Detect which cell encompasses the target text, then output its (X, Y) center coordinate. 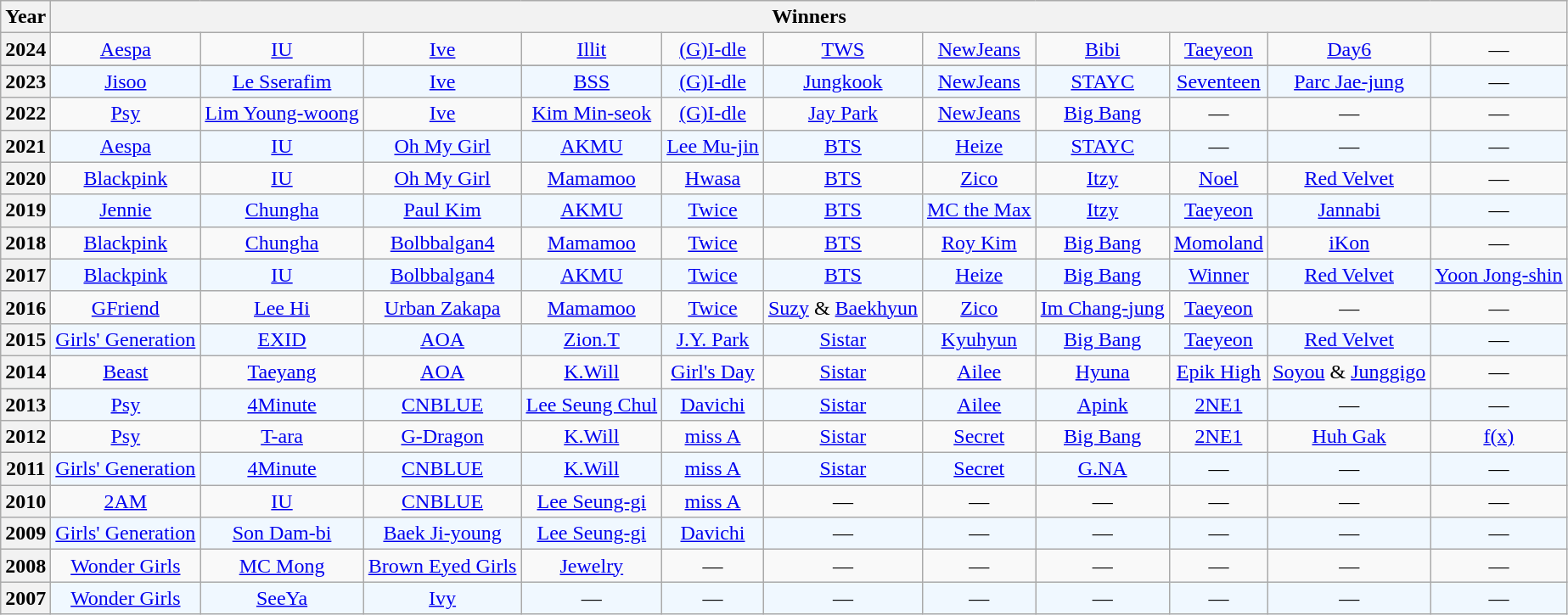
Lee Mu-jin (713, 146)
Lim Young-woong (282, 114)
Urban Zakapa (442, 307)
Jannabi (1350, 210)
EXID (282, 339)
Jisoo (126, 81)
Yoon Jong-shin (1499, 275)
GFriend (126, 307)
2020 (25, 178)
MC Mong (282, 566)
Le Sserafim (282, 81)
Seventeen (1218, 81)
Year (25, 17)
MC the Max (979, 210)
Ivy (442, 598)
Jennie (126, 210)
2010 (25, 501)
2015 (25, 339)
Huh Gak (1350, 437)
Jewelry (592, 566)
Hwasa (713, 178)
Parc Jae-jung (1350, 81)
Baek Ji-young (442, 534)
Winners (809, 17)
Soyou & Junggigo (1350, 372)
Paul Kim (442, 210)
f(x) (1499, 437)
2011 (25, 469)
2014 (25, 372)
Lee Seung Chul (592, 405)
Jungkook (842, 81)
Apink (1102, 405)
2017 (25, 275)
2022 (25, 114)
G-Dragon (442, 437)
2016 (25, 307)
Kim Min-seok (592, 114)
2008 (25, 566)
Hyuna (1102, 372)
Im Chang-jung (1102, 307)
Momoland (1218, 243)
Illit (592, 49)
2021 (25, 146)
2007 (25, 598)
T-ara (282, 437)
2024 (25, 49)
Zion.T (592, 339)
G.NA (1102, 469)
Jay Park (842, 114)
2019 (25, 210)
2013 (25, 405)
SeeYa (282, 598)
Son Dam-bi (282, 534)
Noel (1218, 178)
Day6 (1350, 49)
J.Y. Park (713, 339)
2023 (25, 81)
2018 (25, 243)
Taeyang (282, 372)
Kyuhyun (979, 339)
Girl's Day (713, 372)
TWS (842, 49)
Epik High (1218, 372)
2012 (25, 437)
Roy Kim (979, 243)
BSS (592, 81)
2AM (126, 501)
Beast (126, 372)
2009 (25, 534)
Winner (1218, 275)
Lee Hi (282, 307)
Brown Eyed Girls (442, 566)
Bibi (1102, 49)
Suzy & Baekhyun (842, 307)
iKon (1350, 243)
